Identify which cell holds the provided text, then report its (X, Y) central coordinate. 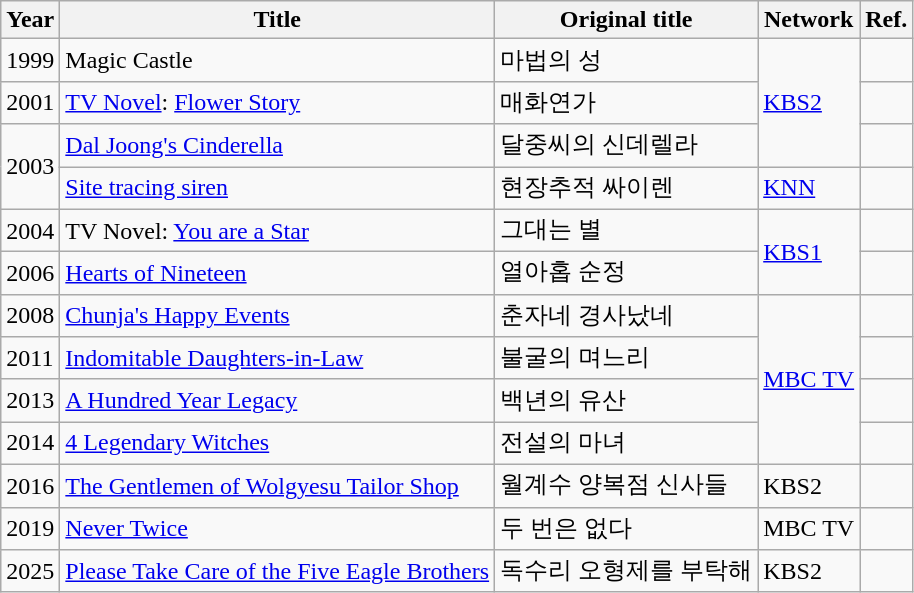
TV Novel: Flower Story (278, 102)
2025 (30, 572)
Site tracing siren (278, 188)
2013 (30, 400)
독수리 오형제를 부탁해 (626, 572)
월계수 양복점 신사들 (626, 486)
Dal Joong's Cinderella (278, 146)
마법의 성 (626, 60)
2014 (30, 444)
Chunja's Happy Events (278, 316)
Original title (626, 20)
현장추적 싸이렌 (626, 188)
4 Legendary Witches (278, 444)
The Gentlemen of Wolgyesu Tailor Shop (278, 486)
매화연가 (626, 102)
Hearts of Nineteen (278, 274)
2008 (30, 316)
Magic Castle (278, 60)
2019 (30, 528)
2003 (30, 166)
KBS1 (809, 252)
두 번은 없다 (626, 528)
2011 (30, 358)
Network (809, 20)
춘자네 경사났네 (626, 316)
달중씨의 신데렐라 (626, 146)
불굴의 며느리 (626, 358)
Title (278, 20)
2016 (30, 486)
Year (30, 20)
TV Novel: You are a Star (278, 230)
열아홉 순정 (626, 274)
Ref. (886, 20)
A Hundred Year Legacy (278, 400)
Please Take Care of the Five Eagle Brothers (278, 572)
Indomitable Daughters-in-Law (278, 358)
그대는 별 (626, 230)
전설의 마녀 (626, 444)
KNN (809, 188)
2004 (30, 230)
2001 (30, 102)
2006 (30, 274)
Never Twice (278, 528)
백년의 유산 (626, 400)
1999 (30, 60)
